Return the [X, Y] coordinate for the center point of the cell that contains the specified text.  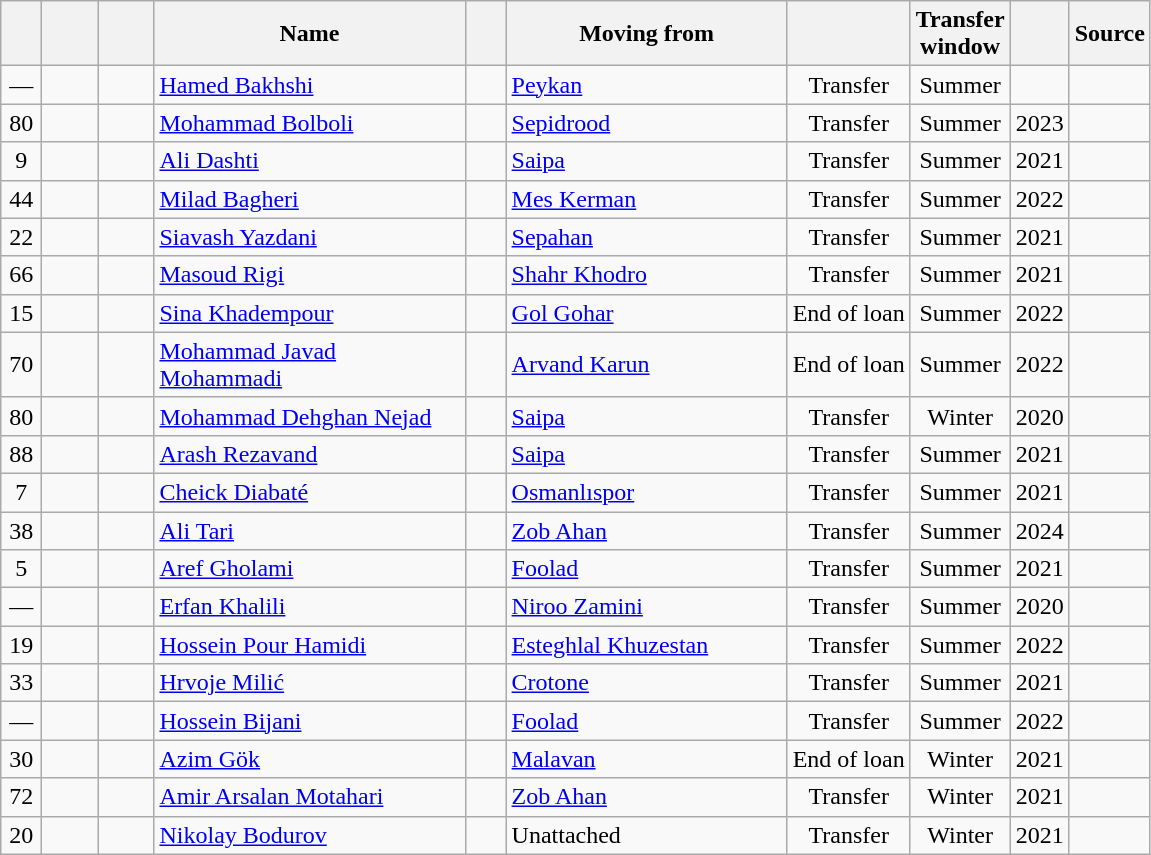
88 [22, 454]
Mohammad Bolboli [310, 123]
Hossein Bijani [310, 721]
33 [22, 683]
38 [22, 531]
Moving from [646, 34]
30 [22, 759]
44 [22, 199]
Erfan Khalili [310, 607]
Ali Dashti [310, 161]
Hamed Bakhshi [310, 85]
Sepahan [646, 237]
Shahr Khodro [646, 275]
Transferwindow [960, 34]
Crotone [646, 683]
Arash Rezavand [310, 454]
Amir Arsalan Motahari [310, 797]
Esteghlal Khuzestan [646, 645]
Azim Gök [310, 759]
Mes Kerman [646, 199]
Name [310, 34]
Nikolay Bodurov [310, 835]
Peykan [646, 85]
5 [22, 569]
72 [22, 797]
2023 [1040, 123]
Masoud Rigi [310, 275]
Malavan [646, 759]
Mohammad Javad Mohammadi [310, 364]
Siavash Yazdani [310, 237]
Unattached [646, 835]
Aref Gholami [310, 569]
Osmanlıspor [646, 492]
22 [22, 237]
Arvand Karun [646, 364]
15 [22, 313]
Hrvoje Milić [310, 683]
70 [22, 364]
Sepidrood [646, 123]
Source [1110, 34]
2024 [1040, 531]
Milad Bagheri [310, 199]
7 [22, 492]
Sina Khadempour [310, 313]
Ali Tari [310, 531]
Cheick Diabaté [310, 492]
66 [22, 275]
Mohammad Dehghan Nejad [310, 416]
Gol Gohar [646, 313]
19 [22, 645]
20 [22, 835]
9 [22, 161]
Hossein Pour Hamidi [310, 645]
Niroo Zamini [646, 607]
